From the cell containing the given text, extract its center point as (x, y) coordinate. 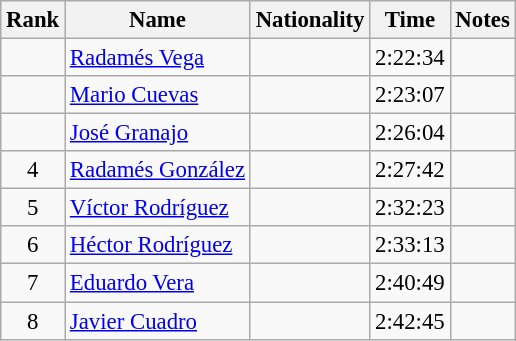
Radamés González (158, 170)
4 (33, 170)
Time (410, 20)
2:22:34 (410, 58)
Radamés Vega (158, 58)
5 (33, 208)
2:42:45 (410, 321)
2:40:49 (410, 283)
6 (33, 245)
Mario Cuevas (158, 95)
Name (158, 20)
Víctor Rodríguez (158, 208)
Nationality (310, 20)
Eduardo Vera (158, 283)
2:32:23 (410, 208)
2:26:04 (410, 133)
Notes (482, 20)
José Granajo (158, 133)
Héctor Rodríguez (158, 245)
Rank (33, 20)
2:23:07 (410, 95)
2:27:42 (410, 170)
8 (33, 321)
7 (33, 283)
Javier Cuadro (158, 321)
2:33:13 (410, 245)
